Return the (x, y) coordinate for the center point of the cell that contains the specified text.  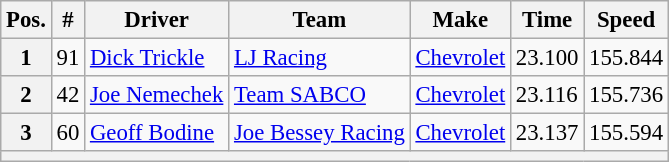
3 (26, 133)
Time (548, 20)
Team SABCO (320, 95)
1 (26, 58)
Make (460, 20)
Geoff Bodine (157, 133)
# (68, 20)
23.100 (548, 58)
Joe Bessey Racing (320, 133)
Pos. (26, 20)
155.844 (626, 58)
42 (68, 95)
Team (320, 20)
155.736 (626, 95)
23.116 (548, 95)
23.137 (548, 133)
91 (68, 58)
Speed (626, 20)
155.594 (626, 133)
LJ Racing (320, 58)
Dick Trickle (157, 58)
60 (68, 133)
2 (26, 95)
Joe Nemechek (157, 95)
Driver (157, 20)
